Detect which cell encompasses the target text, then output its (x, y) center coordinate. 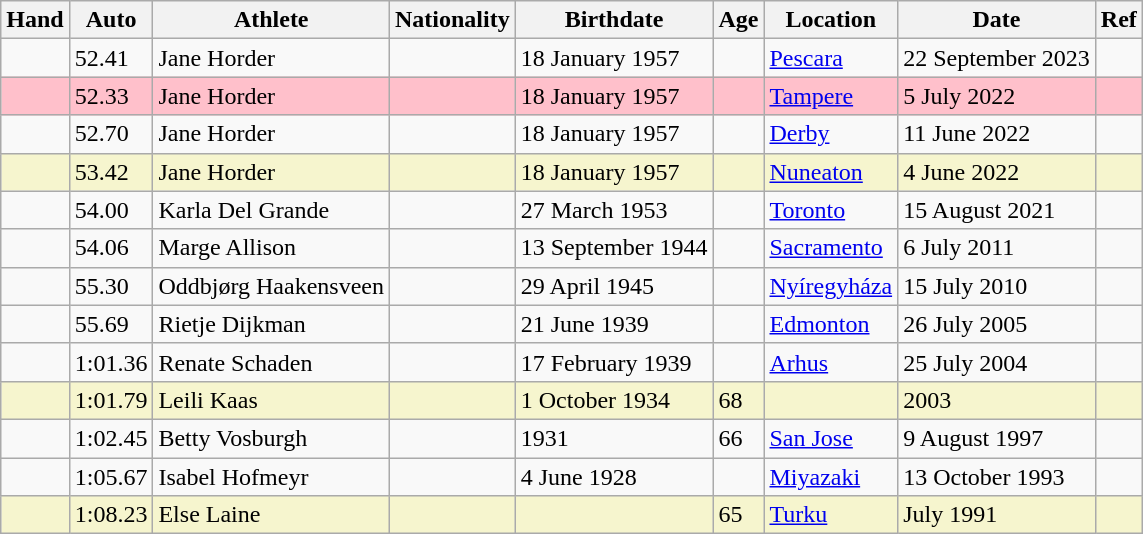
Pescara (831, 58)
Miyazaki (831, 477)
Athlete (272, 20)
Birthdate (614, 20)
Hand (35, 20)
5 July 2022 (997, 96)
52.33 (111, 96)
9 August 1997 (997, 438)
Betty Vosburgh (272, 438)
15 August 2021 (997, 210)
San Jose (831, 438)
Marge Allison (272, 248)
Turku (831, 515)
Renate Schaden (272, 362)
54.00 (111, 210)
1931 (614, 438)
Sacramento (831, 248)
July 1991 (997, 515)
Nuneaton (831, 172)
25 July 2004 (997, 362)
Auto (111, 20)
1:08.23 (111, 515)
1:02.45 (111, 438)
55.69 (111, 324)
1:01.79 (111, 400)
1:05.67 (111, 477)
29 April 1945 (614, 286)
Date (997, 20)
55.30 (111, 286)
27 March 1953 (614, 210)
13 October 1993 (997, 477)
6 July 2011 (997, 248)
15 July 2010 (997, 286)
2003 (997, 400)
Oddbjørg Haakensveen (272, 286)
Toronto (831, 210)
Leili Kaas (272, 400)
Location (831, 20)
21 June 1939 (614, 324)
4 June 2022 (997, 172)
53.42 (111, 172)
68 (738, 400)
52.70 (111, 134)
Else Laine (272, 515)
Isabel Hofmeyr (272, 477)
17 February 1939 (614, 362)
13 September 1944 (614, 248)
4 June 1928 (614, 477)
Tampere (831, 96)
22 September 2023 (997, 58)
Nationality (452, 20)
Rietje Dijkman (272, 324)
66 (738, 438)
11 June 2022 (997, 134)
26 July 2005 (997, 324)
Karla Del Grande (272, 210)
65 (738, 515)
Age (738, 20)
Derby (831, 134)
Ref (1118, 20)
Edmonton (831, 324)
54.06 (111, 248)
1 October 1934 (614, 400)
Nyíregyháza (831, 286)
Arhus (831, 362)
1:01.36 (111, 362)
52.41 (111, 58)
